Locate the cell with the specified text and output its [x, y] center coordinate. 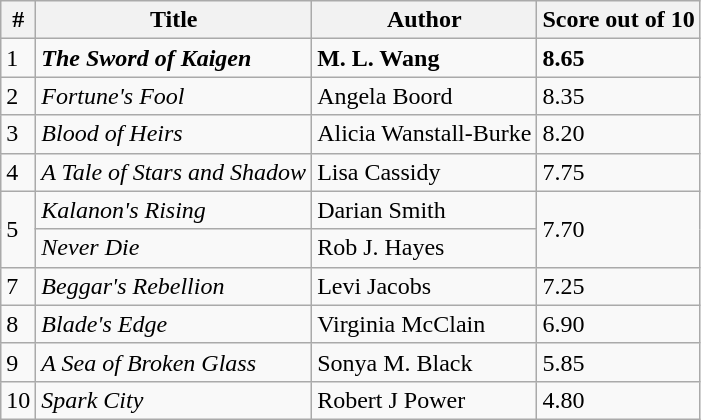
7.25 [618, 286]
9 [18, 362]
7.75 [618, 172]
8.65 [618, 58]
Angela Boord [424, 96]
Sonya M. Black [424, 362]
# [18, 20]
Levi Jacobs [424, 286]
5.85 [618, 362]
5 [18, 229]
Alicia Wanstall-Burke [424, 134]
A Tale of Stars and Shadow [174, 172]
Score out of 10 [618, 20]
Fortune's Fool [174, 96]
M. L. Wang [424, 58]
8 [18, 324]
10 [18, 400]
2 [18, 96]
Darian Smith [424, 210]
Rob J. Hayes [424, 248]
A Sea of Broken Glass [174, 362]
The Sword of Kaigen [174, 58]
Blood of Heirs [174, 134]
Robert J Power [424, 400]
3 [18, 134]
Beggar's Rebellion [174, 286]
6.90 [618, 324]
7.70 [618, 229]
Blade's Edge [174, 324]
8.20 [618, 134]
4 [18, 172]
8.35 [618, 96]
Never Die [174, 248]
Kalanon's Rising [174, 210]
Lisa Cassidy [424, 172]
Author [424, 20]
Title [174, 20]
Spark City [174, 400]
1 [18, 58]
7 [18, 286]
4.80 [618, 400]
Virginia McClain [424, 324]
